Determine the [X, Y] coordinate at the center of the cell enclosing the given text.  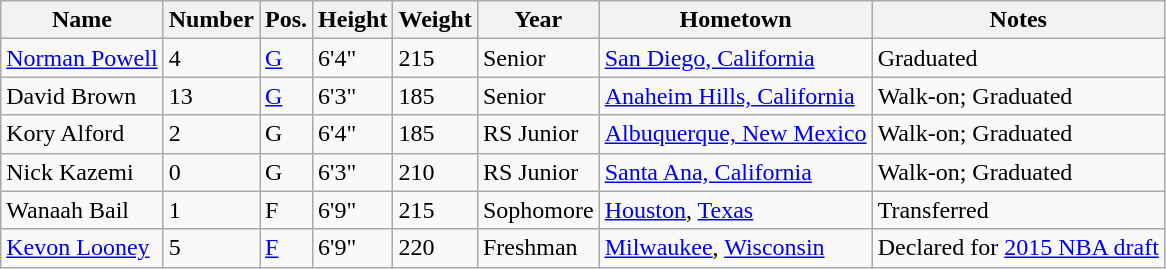
Hometown [736, 20]
1 [211, 210]
Notes [1018, 20]
Houston, Texas [736, 210]
Pos. [286, 20]
Height [353, 20]
Freshman [538, 248]
210 [435, 172]
4 [211, 58]
Transferred [1018, 210]
Graduated [1018, 58]
Kevon Looney [82, 248]
San Diego, California [736, 58]
Kory Alford [82, 134]
Norman Powell [82, 58]
Number [211, 20]
Santa Ana, California [736, 172]
Weight [435, 20]
David Brown [82, 96]
Sophomore [538, 210]
Albuquerque, New Mexico [736, 134]
0 [211, 172]
Milwaukee, Wisconsin [736, 248]
Declared for 2015 NBA draft [1018, 248]
Wanaah Bail [82, 210]
Nick Kazemi [82, 172]
Name [82, 20]
5 [211, 248]
Anaheim Hills, California [736, 96]
13 [211, 96]
Year [538, 20]
2 [211, 134]
220 [435, 248]
